Determine the (x, y) coordinate at the center of the cell enclosing the given text.  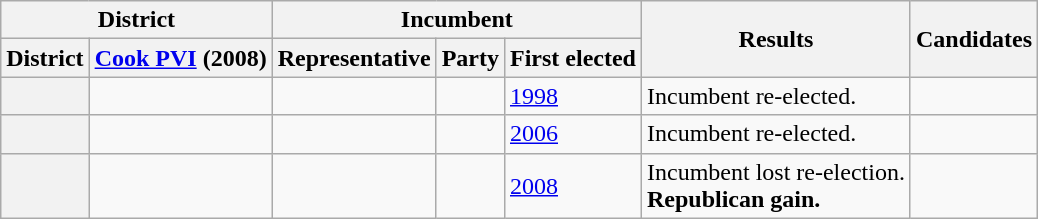
Party (470, 58)
Incumbent lost re-election.Republican gain. (776, 186)
Candidates (974, 39)
Results (776, 39)
Incumbent (456, 20)
First elected (572, 58)
Cook PVI (2008) (180, 58)
Representative (354, 58)
2008 (572, 186)
2006 (572, 134)
1998 (572, 96)
